Scan for the cell matching the given text and deliver its (x, y) coordinate at center. 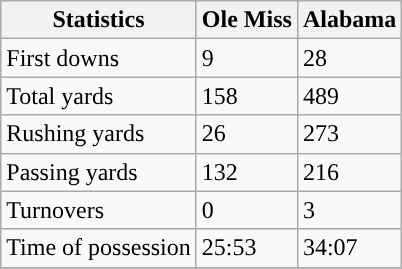
489 (349, 96)
First downs (99, 58)
26 (246, 134)
34:07 (349, 248)
Alabama (349, 20)
Turnovers (99, 210)
9 (246, 58)
Total yards (99, 96)
132 (246, 172)
273 (349, 134)
Rushing yards (99, 134)
216 (349, 172)
Ole Miss (246, 20)
28 (349, 58)
Statistics (99, 20)
Passing yards (99, 172)
158 (246, 96)
Time of possession (99, 248)
3 (349, 210)
25:53 (246, 248)
0 (246, 210)
